Capture the cell that displays the provided text and extract its [x, y] central coordinate. 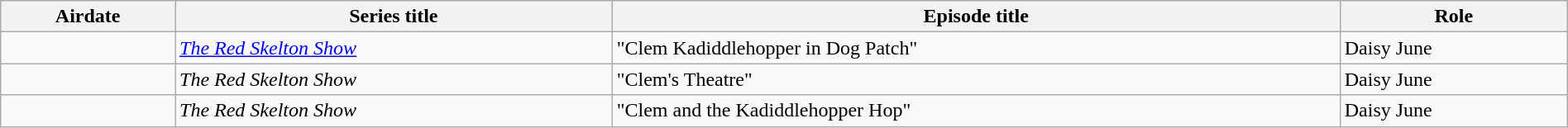
"Clem and the Kadiddlehopper Hop" [976, 111]
"Clem's Theatre" [976, 79]
Role [1454, 17]
Episode title [976, 17]
Series title [394, 17]
Airdate [88, 17]
"Clem Kadiddlehopper in Dog Patch" [976, 48]
